Identify which cell holds the provided text, then report its [X, Y] central coordinate. 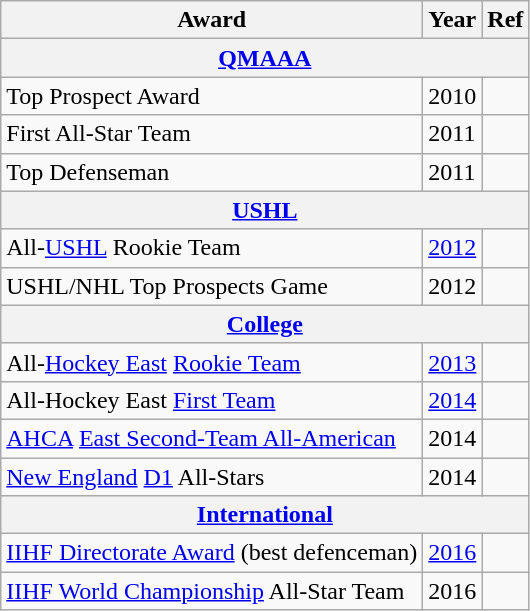
Top Prospect Award [212, 96]
AHCA East Second-Team All-American [212, 438]
Year [452, 20]
IIHF World Championship All-Star Team [212, 591]
International [265, 515]
All-Hockey East First Team [212, 400]
2013 [452, 362]
QMAAA [265, 58]
Top Defenseman [212, 172]
Ref [506, 20]
IIHF Directorate Award (best defenceman) [212, 553]
College [265, 324]
First All-Star Team [212, 134]
USHL/NHL Top Prospects Game [212, 286]
All-Hockey East Rookie Team [212, 362]
All-USHL Rookie Team [212, 248]
Award [212, 20]
USHL [265, 210]
New England D1 All-Stars [212, 477]
2010 [452, 96]
